From the cell containing the given text, extract its center point as [X, Y] coordinate. 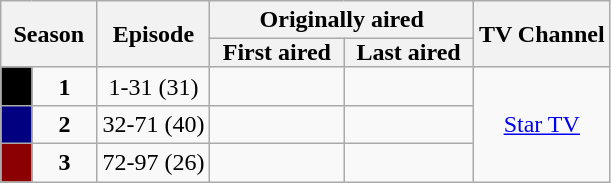
Last aired [409, 53]
1 [64, 86]
Originally aired [342, 20]
First aired [277, 53]
Season [49, 34]
2 [64, 124]
72-97 (26) [154, 162]
3 [64, 162]
Episode [154, 34]
Star TV [542, 124]
32-71 (40) [154, 124]
TV Channel [542, 34]
1-31 (31) [154, 86]
